Capture the cell that displays the provided text and extract its [x, y] central coordinate. 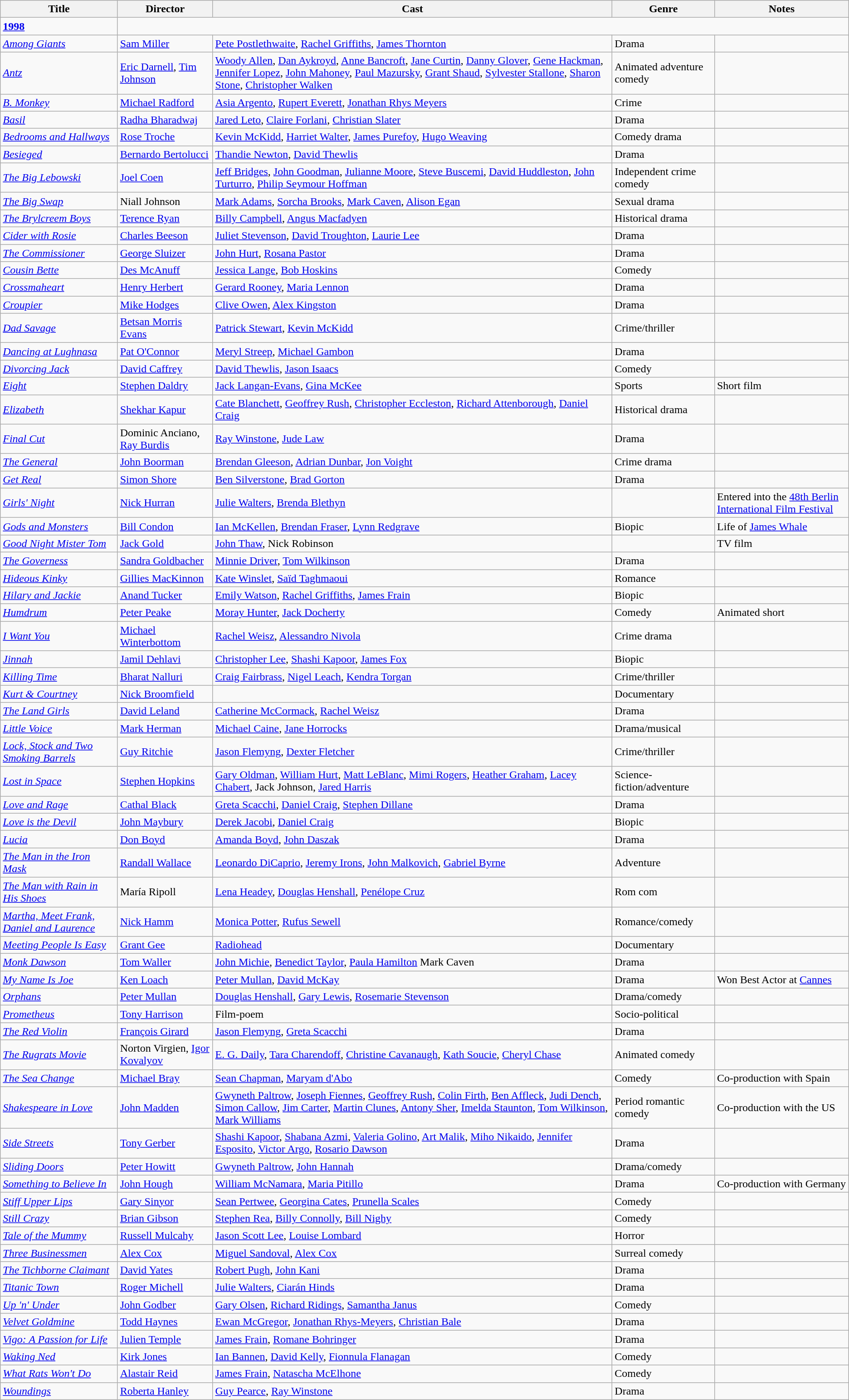
Christopher Lee, Shashi Kapoor, James Fox [413, 659]
Cathal Black [165, 805]
Croupier [59, 305]
Get Real [59, 479]
Sports [664, 386]
Monica Potter, Rufus Sewell [413, 922]
Kate Winslet, Saïd Taghmaoui [413, 578]
Randall Wallace [165, 863]
Ewan McGregor, Jonathan Rhys-Meyers, Christian Bale [413, 1322]
François Girard [165, 1031]
Betsan Morris Evans [165, 328]
John Michie, Benedict Taylor, Paula Hamilton Mark Caven [413, 962]
Sandra Goldbacher [165, 561]
Michael Caine, Jane Horrocks [413, 728]
The General [59, 462]
Nick Hurran [165, 502]
Gillies MacKinnon [165, 578]
David Yates [165, 1270]
Hilary and Jackie [59, 595]
Jessica Lange, Bob Hoskins [413, 270]
The Rugrats Movie [59, 1055]
Title [59, 9]
Love is the Devil [59, 822]
Guy Ritchie [165, 752]
Stiff Upper Lips [59, 1201]
TV film [781, 543]
Lucia [59, 839]
Lock, Stock and Two Smoking Barrels [59, 752]
John Madden [165, 1107]
David Thewlis, Jason Isaacs [413, 369]
E. G. Daily, Tara Charendoff, Christine Cavanaugh, Kath Soucie, Cheryl Chase [413, 1055]
Rachel Weisz, Alessandro Nivola [413, 636]
What Rats Won't Do [59, 1374]
Pete Postlethwaite, Rachel Griffiths, James Thornton [413, 44]
Waking Ned [59, 1356]
Miguel Sandoval, Alex Cox [413, 1253]
Sean Pertwee, Georgina Cates, Prunella Scales [413, 1201]
Ben Silverstone, Brad Gorton [413, 479]
Animated comedy [664, 1055]
Craig Fairbrass, Nigel Leach, Kendra Torgan [413, 677]
Besieged [59, 154]
Mike Hodges [165, 305]
Charles Beeson [165, 235]
Terence Ryan [165, 218]
David Caffrey [165, 369]
Horror [664, 1235]
Radha Bharadwaj [165, 120]
Shekhar Kapur [165, 409]
The Commissioner [59, 253]
Monk Dawson [59, 962]
David Leland [165, 711]
Girls' Night [59, 502]
Des McAnuff [165, 270]
Ian Bannen, David Kelly, Fionnula Flanagan [413, 1356]
Vigo: A Passion for Life [59, 1339]
Lost in Space [59, 781]
The Land Girls [59, 711]
Jeff Bridges, John Goodman, Julianne Moore, Steve Buscemi, David Huddleston, John Turturro, Philip Seymour Hoffman [413, 178]
Romance/comedy [664, 922]
Jack Langan-Evans, Gina McKee [413, 386]
Billy Campbell, Angus Macfadyen [413, 218]
Humdrum [59, 613]
Co-production with Germany [781, 1184]
Julie Walters, Brenda Blethyn [413, 502]
Love and Rage [59, 805]
Niall Johnson [165, 201]
Jason Scott Lee, Louise Lombard [413, 1235]
Elizabeth [59, 409]
Period romantic comedy [664, 1107]
Bedrooms and Hallways [59, 137]
Kevin McKidd, Harriet Walter, James Purefoy, Hugo Weaving [413, 137]
John Maybury [165, 822]
Derek Jacobi, Daniel Craig [413, 822]
Divorcing Jack [59, 369]
Up 'n' Under [59, 1305]
John Godber [165, 1305]
Jared Leto, Claire Forlani, Christian Slater [413, 120]
Catherine McCormack, Rachel Weisz [413, 711]
The Brylcreem Boys [59, 218]
Killing Time [59, 677]
Meryl Streep, Michael Gambon [413, 351]
Michael Radford [165, 102]
John Hough [165, 1184]
Moray Hunter, Jack Docherty [413, 613]
Rose Troche [165, 137]
Velvet Goldmine [59, 1322]
Mark Adams, Sorcha Brooks, Mark Caven, Alison Egan [413, 201]
Tony Harrison [165, 1014]
The Red Violin [59, 1031]
John Thaw, Nick Robinson [413, 543]
Dominic Anciano, Ray Burdis [165, 439]
Sam Miller [165, 44]
George Sluizer [165, 253]
Crossmaheart [59, 288]
Brendan Gleeson, Adrian Dunbar, Jon Voight [413, 462]
Jinnah [59, 659]
Jamil Dehlavi [165, 659]
Peter Mullan [165, 997]
Genre [664, 9]
Woundings [59, 1391]
Shashi Kapoor, Shabana Azmi, Valeria Golino, Art Malik, Miho Nikaido, Jennifer Esposito, Victor Argo, Rosario Dawson [413, 1143]
The Big Lebowski [59, 178]
Eric Darnell, Tim Johnson [165, 73]
Douglas Henshall, Gary Lewis, Rosemarie Stevenson [413, 997]
Prometheus [59, 1014]
Director [165, 9]
Romance [664, 578]
Don Boyd [165, 839]
Alex Cox [165, 1253]
Brian Gibson [165, 1218]
Michael Bray [165, 1078]
Thandie Newton, David Thewlis [413, 154]
The Man with Rain in His Shoes [59, 892]
Short film [781, 386]
James Frain, Romane Bohringer [413, 1339]
John Boorman [165, 462]
Little Voice [59, 728]
Sexual drama [664, 201]
Pat O'Connor [165, 351]
Bharat Nalluri [165, 677]
Antz [59, 73]
Basil [59, 120]
Julien Temple [165, 1339]
Emily Watson, Rachel Griffiths, James Frain [413, 595]
Side Streets [59, 1143]
Todd Haynes [165, 1322]
Stephen Daldry [165, 386]
William McNamara, Maria Pitillo [413, 1184]
Michael Winterbottom [165, 636]
Notes [781, 9]
Crime [664, 102]
Bernardo Bertolucci [165, 154]
Patrick Stewart, Kevin McKidd [413, 328]
Peter Mullan, David McKay [413, 980]
Final Cut [59, 439]
Eight [59, 386]
Dancing at Lughnasa [59, 351]
Juliet Stevenson, David Troughton, Laurie Lee [413, 235]
Science-fiction/adventure [664, 781]
John Hurt, Rosana Pastor [413, 253]
Amanda Boyd, John Daszak [413, 839]
Ian McKellen, Brendan Fraser, Lynn Redgrave [413, 526]
Simon Shore [165, 479]
Hideous Kinky [59, 578]
Jason Flemyng, Dexter Fletcher [413, 752]
Kurt & Courtney [59, 694]
Animated adventure comedy [664, 73]
Independent crime comedy [664, 178]
Titanic Town [59, 1288]
Minnie Driver, Tom Wilkinson [413, 561]
Tale of the Mummy [59, 1235]
Mark Herman [165, 728]
James Frain, Natascha McElhone [413, 1374]
Henry Herbert [165, 288]
Gary Oldman, William Hurt, Matt LeBlanc, Mimi Rogers, Heather Graham, Lacey Chabert, Jack Johnson, Jared Harris [413, 781]
The Man in the Iron Mask [59, 863]
Good Night Mister Tom [59, 543]
Meeting People Is Easy [59, 945]
Surreal comedy [664, 1253]
Animated short [781, 613]
Co-production with the US [781, 1107]
Comedy drama [664, 137]
Stephen Rea, Billy Connolly, Bill Nighy [413, 1218]
My Name Is Joe [59, 980]
Russell Mulcahy [165, 1235]
Among Giants [59, 44]
Jason Flemyng, Greta Scacchi [413, 1031]
Ken Loach [165, 980]
Alastair Reid [165, 1374]
Clive Owen, Alex Kingston [413, 305]
The Big Swap [59, 201]
Tom Waller [165, 962]
Cousin Bette [59, 270]
Something to Believe In [59, 1184]
Cast [413, 9]
The Sea Change [59, 1078]
María Ripoll [165, 892]
Gwyneth Paltrow, John Hannah [413, 1166]
Peter Peake [165, 613]
Joel Coen [165, 178]
Still Crazy [59, 1218]
Lena Headey, Douglas Henshall, Penélope Cruz [413, 892]
Robert Pugh, John Kani [413, 1270]
Gary Sinyor [165, 1201]
1998 [59, 26]
Bill Condon [165, 526]
Martha, Meet Frank, Daniel and Laurence [59, 922]
Dad Savage [59, 328]
B. Monkey [59, 102]
Three Businessmen [59, 1253]
Tony Gerber [165, 1143]
Kirk Jones [165, 1356]
Roberta Hanley [165, 1391]
Jack Gold [165, 543]
Gods and Monsters [59, 526]
Cider with Rosie [59, 235]
Won Best Actor at Cannes [781, 980]
Leonardo DiCaprio, Jeremy Irons, John Malkovich, Gabriel Byrne [413, 863]
Entered into the 48th Berlin International Film Festival [781, 502]
Gary Olsen, Richard Ridings, Samantha Janus [413, 1305]
Guy Pearce, Ray Winstone [413, 1391]
The Governess [59, 561]
Roger Michell [165, 1288]
I Want You [59, 636]
Film-poem [413, 1014]
Norton Virgien, Igor Kovalyov [165, 1055]
Cate Blanchett, Geoffrey Rush, Christopher Eccleston, Richard Attenborough, Daniel Craig [413, 409]
Gerard Rooney, Maria Lennon [413, 288]
The Tichborne Claimant [59, 1270]
Sliding Doors [59, 1166]
Asia Argento, Rupert Everett, Jonathan Rhys Meyers [413, 102]
Orphans [59, 997]
Drama/musical [664, 728]
Co-production with Spain [781, 1078]
Nick Hamm [165, 922]
Ray Winstone, Jude Law [413, 439]
Life of James Whale [781, 526]
Peter Howitt [165, 1166]
Grant Gee [165, 945]
Greta Scacchi, Daniel Craig, Stephen Dillane [413, 805]
Nick Broomfield [165, 694]
Sean Chapman, Maryam d'Abo [413, 1078]
Stephen Hopkins [165, 781]
Anand Tucker [165, 595]
Shakespeare in Love [59, 1107]
Julie Walters, Ciarán Hinds [413, 1288]
Rom com [664, 892]
Socio-political [664, 1014]
Radiohead [413, 945]
Adventure [664, 863]
